Extract the [x, y] coordinate from the center of the cell holding the provided text.  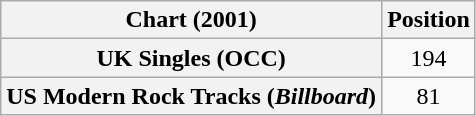
81 [429, 96]
Chart (2001) [192, 20]
Position [429, 20]
US Modern Rock Tracks (Billboard) [192, 96]
UK Singles (OCC) [192, 58]
194 [429, 58]
